Search for the cell housing the specified text and yield its (x, y) center coordinate. 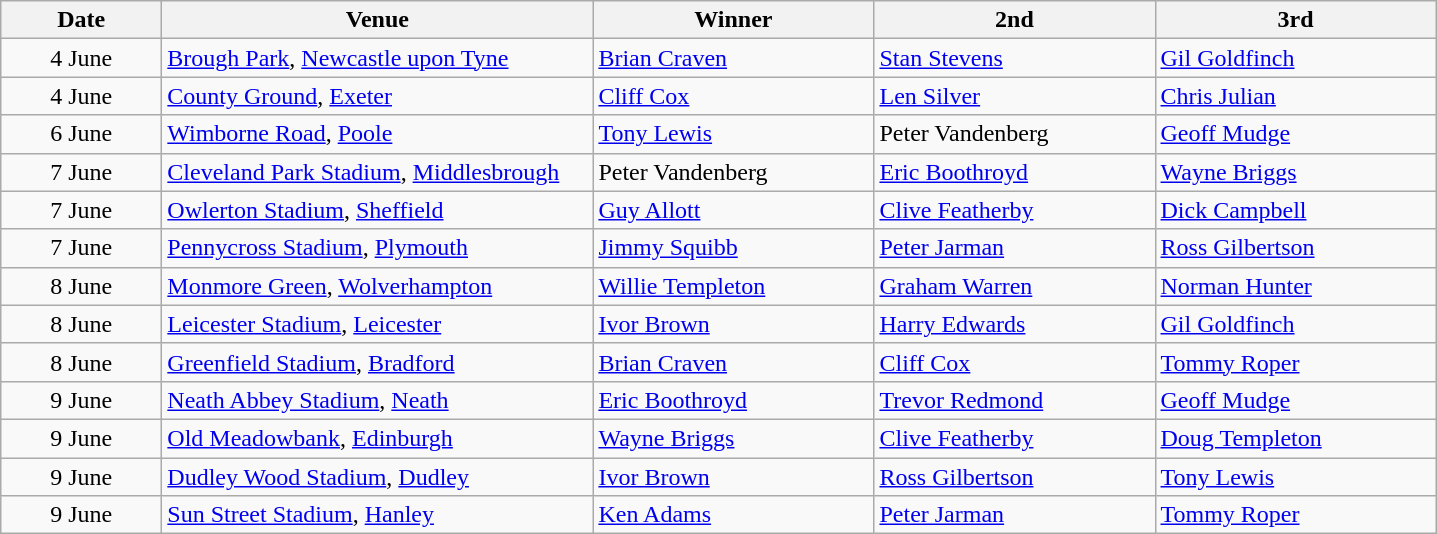
Doug Templeton (1296, 438)
County Ground, Exeter (378, 96)
Venue (378, 20)
Ken Adams (734, 515)
Old Meadowbank, Edinburgh (378, 438)
Chris Julian (1296, 96)
6 June (82, 134)
Winner (734, 20)
Dudley Wood Stadium, Dudley (378, 477)
Harry Edwards (1014, 324)
3rd (1296, 20)
Brough Park, Newcastle upon Tyne (378, 58)
Jimmy Squibb (734, 248)
Neath Abbey Stadium, Neath (378, 400)
Stan Stevens (1014, 58)
Owlerton Stadium, Sheffield (378, 210)
Pennycross Stadium, Plymouth (378, 248)
Date (82, 20)
Norman Hunter (1296, 286)
Sun Street Stadium, Hanley (378, 515)
2nd (1014, 20)
Leicester Stadium, Leicester (378, 324)
Guy Allott (734, 210)
Wimborne Road, Poole (378, 134)
Willie Templeton (734, 286)
Trevor Redmond (1014, 400)
Dick Campbell (1296, 210)
Greenfield Stadium, Bradford (378, 362)
Len Silver (1014, 96)
Cleveland Park Stadium, Middlesbrough (378, 172)
Monmore Green, Wolverhampton (378, 286)
Graham Warren (1014, 286)
